Output the (X, Y) coordinate of the center of the cell containing the given text.  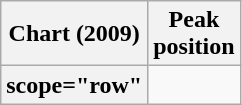
Chart (2009) (74, 34)
scope="row" (74, 85)
Peakposition (194, 34)
